Return the (x, y) coordinate for the center point of the cell that contains the specified text.  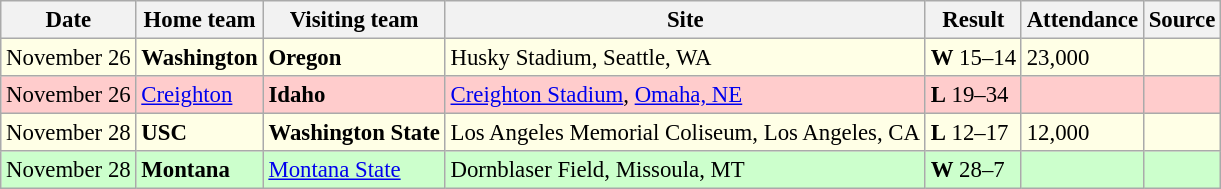
Dornblaser Field, Missoula, MT (685, 170)
USC (200, 133)
Montana (200, 170)
Idaho (354, 95)
L 19–34 (973, 95)
12,000 (1082, 133)
Husky Stadium, Seattle, WA (685, 58)
Washington (200, 58)
Home team (200, 20)
Los Angeles Memorial Coliseum, Los Angeles, CA (685, 133)
Montana State (354, 170)
Oregon (354, 58)
Creighton Stadium, Omaha, NE (685, 95)
W 15–14 (973, 58)
Date (68, 20)
Creighton (200, 95)
Attendance (1082, 20)
Site (685, 20)
Source (1182, 20)
Washington State (354, 133)
23,000 (1082, 58)
Result (973, 20)
Visiting team (354, 20)
W 28–7 (973, 170)
L 12–17 (973, 133)
